Pinpoint the cell where the given text exists, returning its [x, y] midpoint coordinate. 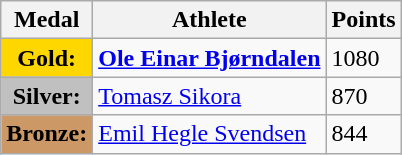
Points [364, 20]
Athlete [210, 20]
Gold: [47, 58]
Medal [47, 20]
1080 [364, 58]
Bronze: [47, 134]
Emil Hegle Svendsen [210, 134]
Silver: [47, 96]
Ole Einar Bjørndalen [210, 58]
844 [364, 134]
870 [364, 96]
Tomasz Sikora [210, 96]
